For the text-containing cell, return its midpoint in [x, y] coordinate format. 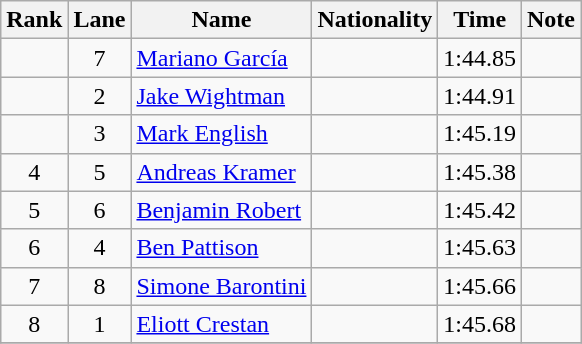
1:45.63 [480, 248]
Name [222, 20]
Nationality [375, 20]
Mariano García [222, 58]
1:44.85 [480, 58]
Mark English [222, 134]
Time [480, 20]
Eliott Crestan [222, 324]
3 [100, 134]
Benjamin Robert [222, 210]
1:44.91 [480, 96]
Rank [34, 20]
Jake Wightman [222, 96]
Ben Pattison [222, 248]
1 [100, 324]
1:45.68 [480, 324]
Note [550, 20]
Simone Barontini [222, 286]
1:45.42 [480, 210]
1:45.66 [480, 286]
Andreas Kramer [222, 172]
1:45.38 [480, 172]
2 [100, 96]
1:45.19 [480, 134]
Lane [100, 20]
